Extract the [X, Y] coordinate from the center of the cell holding the provided text.  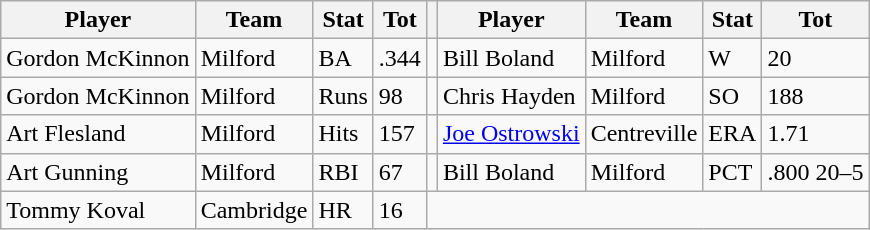
.800 20–5 [816, 172]
Art Gunning [98, 172]
1.71 [816, 134]
W [732, 58]
PCT [732, 172]
Centreville [644, 134]
188 [816, 96]
Cambridge [254, 210]
Runs [343, 96]
ERA [732, 134]
.344 [400, 58]
16 [400, 210]
Joe Ostrowski [511, 134]
Chris Hayden [511, 96]
98 [400, 96]
BA [343, 58]
Tommy Koval [98, 210]
20 [816, 58]
Hits [343, 134]
67 [400, 172]
HR [343, 210]
SO [732, 96]
157 [400, 134]
RBI [343, 172]
Art Flesland [98, 134]
